Return [x, y] of the center of cell containing provided text 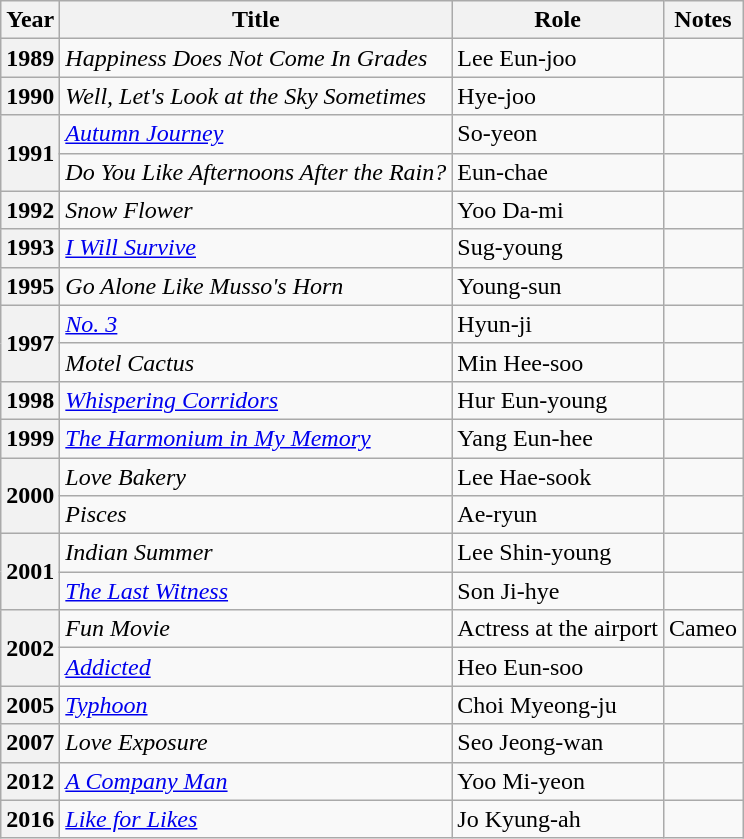
2001 [30, 572]
Motel Cactus [256, 362]
2002 [30, 648]
Choi Myeong-ju [558, 705]
2000 [30, 496]
Yang Eun-hee [558, 438]
Typhoon [256, 705]
2016 [30, 819]
Jo Kyung-ah [558, 819]
1998 [30, 400]
1997 [30, 343]
Pisces [256, 515]
2005 [30, 705]
2007 [30, 743]
1990 [30, 96]
Yoo Mi-yeon [558, 781]
Yoo Da-mi [558, 210]
Lee Eun-joo [558, 58]
1992 [30, 210]
1999 [30, 438]
Hur Eun-young [558, 400]
Happiness Does Not Come In Grades [256, 58]
The Last Witness [256, 591]
Year [30, 20]
Min Hee-soo [558, 362]
Whispering Corridors [256, 400]
Like for Likes [256, 819]
So-yeon [558, 134]
Autumn Journey [256, 134]
Love Exposure [256, 743]
Love Bakery [256, 477]
Fun Movie [256, 629]
Go Alone Like Musso's Horn [256, 286]
Well, Let's Look at the Sky Sometimes [256, 96]
1993 [30, 248]
1991 [30, 153]
Lee Shin-young [558, 553]
Snow Flower [256, 210]
1995 [30, 286]
Notes [702, 20]
Young-sun [558, 286]
A Company Man [256, 781]
Hyun-ji [558, 324]
2012 [30, 781]
No. 3 [256, 324]
Role [558, 20]
Eun-chae [558, 172]
Seo Jeong-wan [558, 743]
Sug-young [558, 248]
The Harmonium in My Memory [256, 438]
1989 [30, 58]
Actress at the airport [558, 629]
Addicted [256, 667]
Lee Hae-sook [558, 477]
Ae-ryun [558, 515]
Do You Like Afternoons After the Rain? [256, 172]
Cameo [702, 629]
Hye-joo [558, 96]
Title [256, 20]
Son Ji-hye [558, 591]
I Will Survive [256, 248]
Heo Eun-soo [558, 667]
Indian Summer [256, 553]
